Detect which cell encompasses the target text, then output its [X, Y] center coordinate. 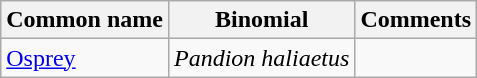
Osprey [85, 58]
Comments [416, 20]
Binomial [261, 20]
Common name [85, 20]
Pandion haliaetus [261, 58]
